Capture the cell that displays the provided text and extract its [x, y] central coordinate. 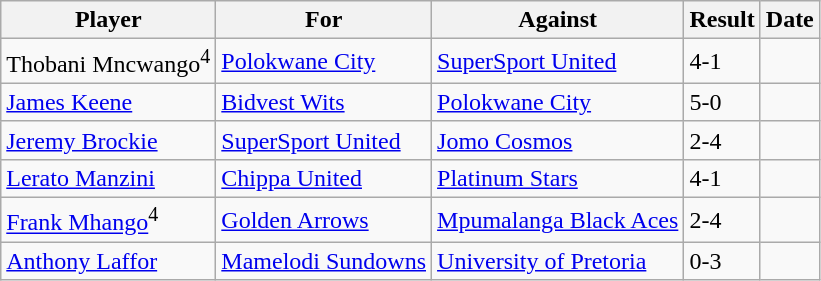
Thobani Mncwango4 [108, 62]
Chippa United [324, 178]
Platinum Stars [558, 178]
Golden Arrows [324, 220]
Date [790, 20]
James Keene [108, 102]
Mpumalanga Black Aces [558, 220]
5-0 [722, 102]
For [324, 20]
Mamelodi Sundowns [324, 261]
Result [722, 20]
Anthony Laffor [108, 261]
Bidvest Wits [324, 102]
Lerato Manzini [108, 178]
Against [558, 20]
Jomo Cosmos [558, 140]
Player [108, 20]
0-3 [722, 261]
University of Pretoria [558, 261]
Jeremy Brockie [108, 140]
Frank Mhango4 [108, 220]
